Find where the given text appears and provide that cell's center as (X, Y) coordinate. 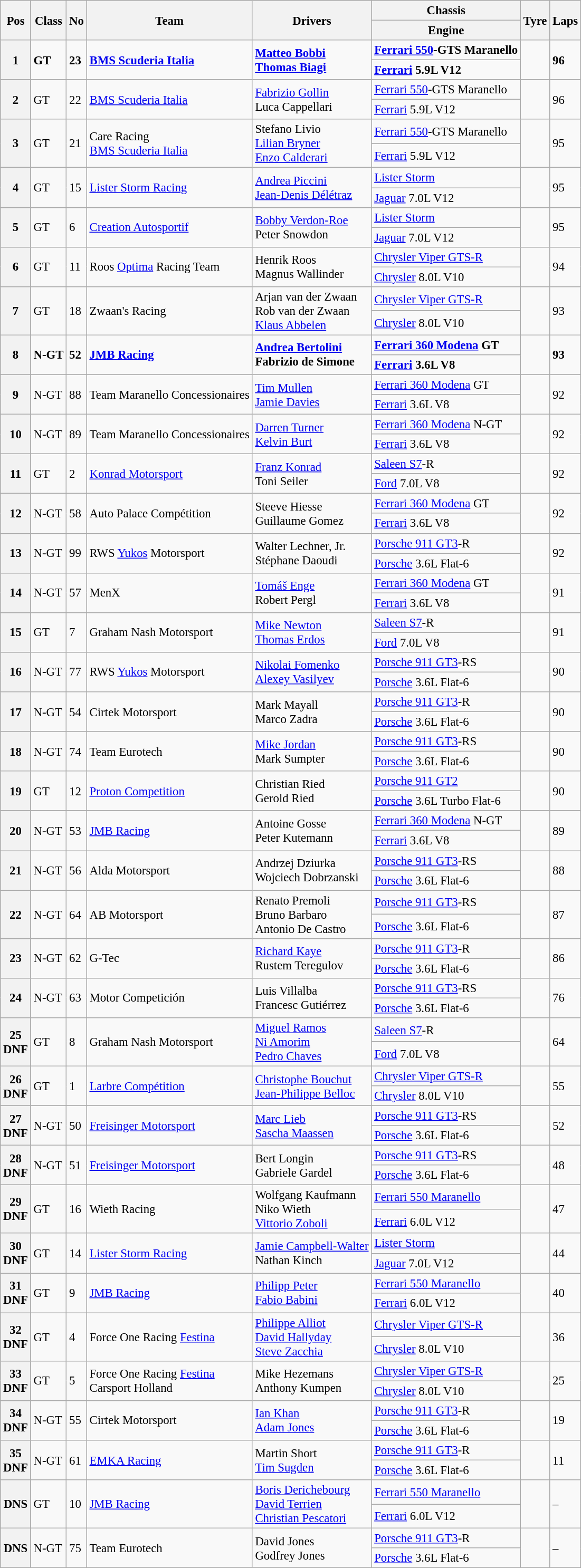
Larbre Compétition (169, 1085)
76 (566, 998)
Andrea Piccini Jean-Denis Délétraz (312, 188)
44 (566, 1253)
30DNF (16, 1253)
Boris Derichebourg David Terrien Christian Pescatori (312, 1504)
74 (77, 751)
MenX (169, 593)
No (77, 20)
Care Racing BMS Scuderia Italia (169, 143)
Force One Racing Festina Carsport Holland (169, 1381)
32DNF (16, 1337)
Miguel Ramos Ni Amorim Pedro Chaves (312, 1042)
24 (16, 998)
Christophe Bouchut Jean-Philippe Belloc (312, 1085)
Antoine Gosse Peter Kutemann (312, 831)
Walter Lechner, Jr. Stéphane Daoudi (312, 553)
Richard Kaye Rustem Teregulov (312, 958)
Marc Lieb Sascha Maassen (312, 1126)
Matteo Bobbi Thomas Biagi (312, 60)
27DNF (16, 1126)
Renato Premoli Bruno Barbaro Antonio De Castro (312, 915)
87 (566, 915)
Wolfgang Kaufmann Niko Wieth Vittorio Zoboli (312, 1209)
G-Tec (169, 958)
53 (77, 831)
Andrzej Dziurka Wojciech Dobrzanski (312, 870)
63 (77, 998)
86 (566, 958)
Konrad Motorsport (169, 474)
Nikolai Fomenko Alexey Vasilyev (312, 672)
51 (77, 1166)
Philippe Alliot David Hallyday Steve Zacchia (312, 1337)
Ian Khan Adam Jones (312, 1421)
31DNF (16, 1293)
Henrik Roos Magnus Wallinder (312, 267)
25 (566, 1381)
56 (77, 870)
50 (77, 1126)
Class (49, 20)
75 (77, 1548)
Bobby Verdon-Roe Peter Snowdon (312, 227)
AB Motorsport (169, 915)
61 (77, 1460)
25DNF (16, 1042)
Roos Optima Racing Team (169, 267)
29DNF (16, 1209)
62 (77, 958)
Arjan van der Zwaan Rob van der Zwaan Klaus Abbelen (312, 311)
Franz Konrad Toni Seiler (312, 474)
17 (16, 712)
57 (77, 593)
13 (16, 553)
Tyre (535, 20)
Stefano Livio Lilian Bryner Enzo Calderari (312, 143)
Proton Competition (169, 791)
David Jones Godfrey Jones (312, 1548)
Porsche 3.6L Turbo Flat-6 (446, 801)
Engine (446, 31)
Steeve Hiesse Guillaume Gomez (312, 514)
Creation Autosportif (169, 227)
Force One Racing Festina (169, 1337)
Andrea Bertolini Fabrizio de Simone (312, 354)
Wieth Racing (169, 1209)
Mark Mayall Marco Zadra (312, 712)
Auto Palace Compétition (169, 514)
Darren Turner Kelvin Burt (312, 435)
Martin Short Tim Sugden (312, 1460)
Philipp Peter Fabio Babini (312, 1293)
Tim Mullen Jamie Davies (312, 395)
Fabrizio Gollin Luca Cappellari (312, 99)
94 (566, 267)
Mike Newton Thomas Erdos (312, 633)
Motor Competición (169, 998)
Tomáš Enge Robert Pergl (312, 593)
Jamie Campbell-Walter Nathan Kinch (312, 1253)
35DNF (16, 1460)
Christian Ried Gerold Ried (312, 791)
40 (566, 1293)
77 (77, 672)
Bert Longin Gabriele Gardel (312, 1166)
Chassis (446, 11)
Zwaan's Racing (169, 311)
3 (16, 143)
Mike Hezemans Anthony Kumpen (312, 1381)
33DNF (16, 1381)
Porsche 911 GT2 (446, 781)
54 (77, 712)
28DNF (16, 1166)
47 (566, 1209)
26DNF (16, 1085)
Luis Villalba Francesc Gutiérrez (312, 998)
Pos (16, 20)
58 (77, 514)
Mike Jordan Mark Sumpter (312, 751)
Team (169, 20)
EMKA Racing (169, 1460)
Alda Motorsport (169, 870)
99 (77, 553)
48 (566, 1166)
Drivers (312, 20)
34DNF (16, 1421)
20 (16, 831)
Laps (566, 20)
36 (566, 1337)
